Return the (X, Y) coordinate for the center point of the cell that contains the specified text.  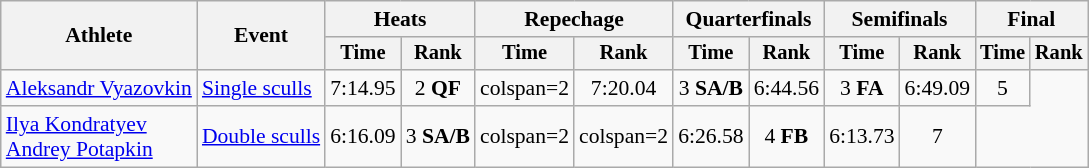
6:16.09 (362, 136)
3 FA (862, 88)
6:13.73 (862, 136)
7 (938, 136)
Quarterfinals (748, 19)
2 QF (438, 88)
6:49.09 (938, 88)
Heats (400, 19)
Ilya KondratyevAndrey Potapkin (99, 136)
Double sculls (261, 136)
Single sculls (261, 88)
4 FB (786, 136)
Athlete (99, 36)
7:20.04 (624, 88)
7:14.95 (362, 88)
5 (1002, 88)
Semifinals (900, 19)
Aleksandr Vyazovkin (99, 88)
Repechage (574, 19)
6:26.58 (710, 136)
Final (1031, 19)
6:44.56 (786, 88)
Event (261, 36)
